Scan for the cell matching the given text and deliver its [X, Y] coordinate at center. 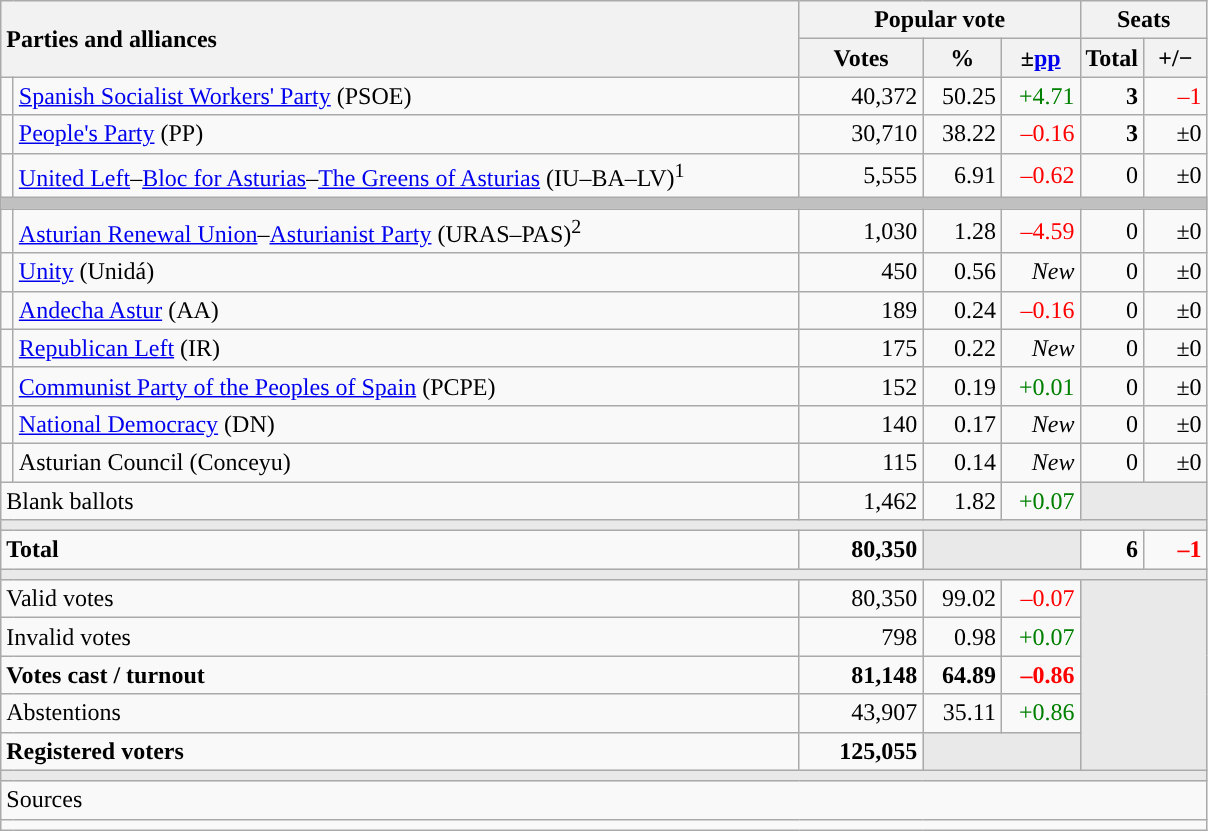
0.14 [962, 462]
115 [861, 462]
125,055 [861, 751]
–4.59 [1040, 232]
Republican Left (IR) [406, 348]
40,372 [861, 96]
450 [861, 272]
99.02 [962, 599]
±pp [1040, 58]
Abstentions [400, 713]
Asturian Renewal Union–Asturianist Party (URAS–PAS)2 [406, 232]
140 [861, 424]
+/− [1176, 58]
38.22 [962, 134]
National Democracy (DN) [406, 424]
50.25 [962, 96]
+0.01 [1040, 386]
+4.71 [1040, 96]
0.24 [962, 310]
Spanish Socialist Workers' Party (PSOE) [406, 96]
1.82 [962, 501]
30,710 [861, 134]
+0.86 [1040, 713]
Votes cast / turnout [400, 675]
Blank ballots [400, 501]
Registered voters [400, 751]
–0.07 [1040, 599]
Popular vote [940, 20]
5,555 [861, 176]
People's Party (PP) [406, 134]
1,462 [861, 501]
798 [861, 637]
0.98 [962, 637]
Votes [861, 58]
35.11 [962, 713]
Valid votes [400, 599]
Andecha Astur (AA) [406, 310]
1,030 [861, 232]
–0.86 [1040, 675]
Communist Party of the Peoples of Spain (PCPE) [406, 386]
0.19 [962, 386]
Asturian Council (Conceyu) [406, 462]
43,907 [861, 713]
Unity (Unidá) [406, 272]
189 [861, 310]
United Left–Bloc for Asturias–The Greens of Asturias (IU–BA–LV)1 [406, 176]
Invalid votes [400, 637]
Sources [604, 800]
81,148 [861, 675]
0.22 [962, 348]
1.28 [962, 232]
175 [861, 348]
0.17 [962, 424]
–0.62 [1040, 176]
152 [861, 386]
0.56 [962, 272]
6 [1112, 550]
Seats [1144, 20]
6.91 [962, 176]
% [962, 58]
64.89 [962, 675]
Parties and alliances [400, 39]
